Determine the [x, y] coordinate at the center of the cell enclosing the given text.  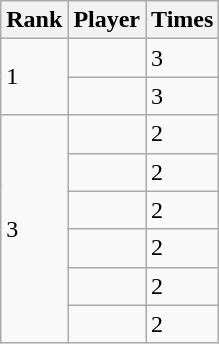
Times [182, 20]
Player [107, 20]
Rank [34, 20]
1 [34, 77]
